Return the [X, Y] coordinate for the center point of the cell that contains the specified text.  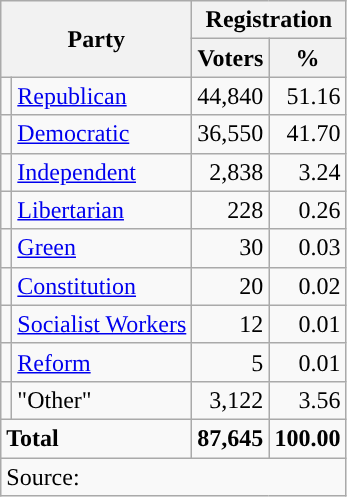
Voters [230, 58]
30 [230, 248]
41.70 [308, 134]
5 [230, 362]
Constitution [102, 286]
Libertarian [102, 210]
44,840 [230, 96]
Democratic [102, 134]
% [308, 58]
Socialist Workers [102, 324]
Independent [102, 172]
"Other" [102, 400]
3.24 [308, 172]
Party [96, 39]
0.03 [308, 248]
12 [230, 324]
0.26 [308, 210]
0.02 [308, 286]
2,838 [230, 172]
Source: [174, 477]
228 [230, 210]
100.00 [308, 438]
20 [230, 286]
3,122 [230, 400]
36,550 [230, 134]
Total [96, 438]
51.16 [308, 96]
Reform [102, 362]
3.56 [308, 400]
87,645 [230, 438]
Republican [102, 96]
Green [102, 248]
Registration [269, 20]
